Find where the given text appears and provide that cell's center as [x, y] coordinate. 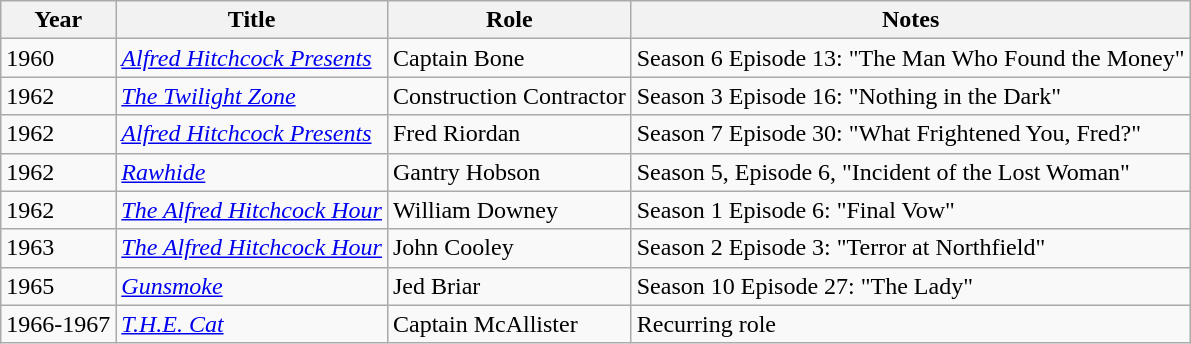
Gantry Hobson [509, 172]
Season 10 Episode 27: "The Lady" [910, 286]
Fred Riordan [509, 134]
John Cooley [509, 248]
Jed Briar [509, 286]
Season 5, Episode 6, "Incident of the Lost Woman" [910, 172]
Season 3 Episode 16: "Nothing in the Dark" [910, 96]
Captain Bone [509, 58]
1963 [58, 248]
Title [252, 20]
Year [58, 20]
The Twilight Zone [252, 96]
1960 [58, 58]
Role [509, 20]
Construction Contractor [509, 96]
1966-1967 [58, 324]
Season 2 Episode 3: "Terror at Northfield" [910, 248]
1965 [58, 286]
Gunsmoke [252, 286]
William Downey [509, 210]
Notes [910, 20]
Season 7 Episode 30: "What Frightened You, Fred?" [910, 134]
Season 6 Episode 13: "The Man Who Found the Money" [910, 58]
Rawhide [252, 172]
Captain McAllister [509, 324]
T.H.E. Cat [252, 324]
Recurring role [910, 324]
Season 1 Episode 6: "Final Vow" [910, 210]
